From the cell containing the given text, extract its center point as (X, Y) coordinate. 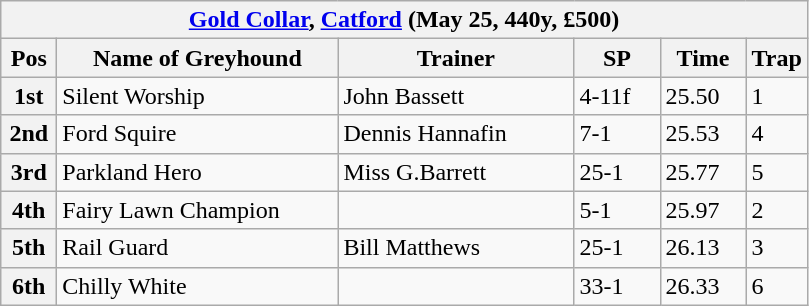
1 (776, 96)
7-1 (617, 134)
25.97 (703, 210)
John Bassett (456, 96)
3 (776, 248)
4 (776, 134)
Trap (776, 58)
Trainer (456, 58)
Pos (29, 58)
Bill Matthews (456, 248)
4-11f (617, 96)
6 (776, 286)
25.77 (703, 172)
3rd (29, 172)
1st (29, 96)
Rail Guard (198, 248)
Parkland Hero (198, 172)
Fairy Lawn Champion (198, 210)
Dennis Hannafin (456, 134)
Chilly White (198, 286)
Gold Collar, Catford (May 25, 440y, £500) (404, 20)
25.50 (703, 96)
Time (703, 58)
Miss G.Barrett (456, 172)
26.13 (703, 248)
25.53 (703, 134)
Silent Worship (198, 96)
4th (29, 210)
2 (776, 210)
2nd (29, 134)
33-1 (617, 286)
SP (617, 58)
5-1 (617, 210)
26.33 (703, 286)
5th (29, 248)
Ford Squire (198, 134)
6th (29, 286)
5 (776, 172)
Name of Greyhound (198, 58)
